Locate the cell with the specified text and output its (x, y) center coordinate. 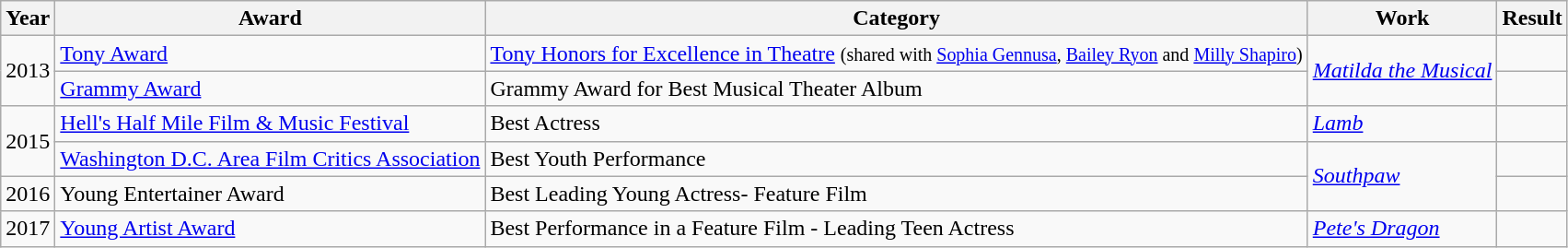
Lamb (1402, 124)
Best Leading Young Actress- Feature Film (897, 194)
Work (1402, 18)
Southpaw (1402, 176)
Washington D.C. Area Film Critics Association (271, 159)
2016 (28, 194)
Tony Honors for Excellence in Theatre (shared with Sophia Gennusa, Bailey Ryon and Milly Shapiro) (897, 53)
Result (1532, 18)
Pete's Dragon (1402, 229)
Year (28, 18)
Best Youth Performance (897, 159)
Matilda the Musical (1402, 71)
Best Actress (897, 124)
Category (897, 18)
Hell's Half Mile Film & Music Festival (271, 124)
2015 (28, 141)
Grammy Award for Best Musical Theater Album (897, 89)
Tony Award (271, 53)
Award (271, 18)
Grammy Award (271, 89)
2013 (28, 71)
Young Entertainer Award (271, 194)
Best Performance in a Feature Film - Leading Teen Actress (897, 229)
2017 (28, 229)
Young Artist Award (271, 229)
